Return (x, y) of the center of cell containing provided text 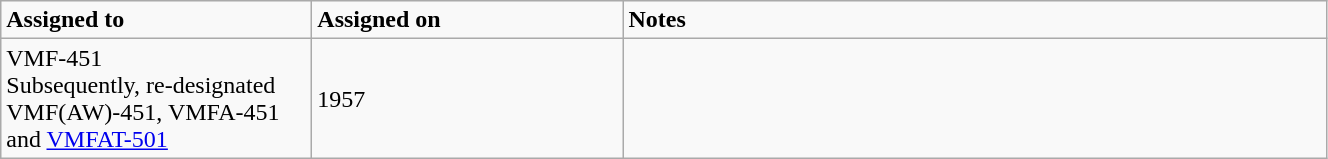
Assigned on (468, 20)
VMF-451Subsequently, re-designated VMF(AW)-451, VMFA-451 and VMFAT-501 (156, 98)
Assigned to (156, 20)
1957 (468, 98)
Notes (975, 20)
